Return (X, Y) of the center of cell containing provided text 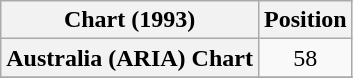
Position (305, 20)
58 (305, 58)
Chart (1993) (130, 20)
Australia (ARIA) Chart (130, 58)
